Identify which cell holds the provided text, then report its (x, y) central coordinate. 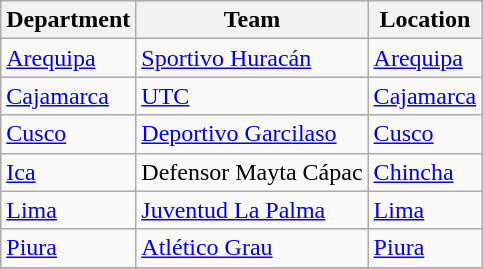
Atlético Grau (252, 248)
Team (252, 20)
UTC (252, 96)
Department (68, 20)
Chincha (425, 172)
Location (425, 20)
Sportivo Huracán (252, 58)
Juventud La Palma (252, 210)
Ica (68, 172)
Deportivo Garcilaso (252, 134)
Defensor Mayta Cápac (252, 172)
